Return [X, Y] of the center of cell containing provided text 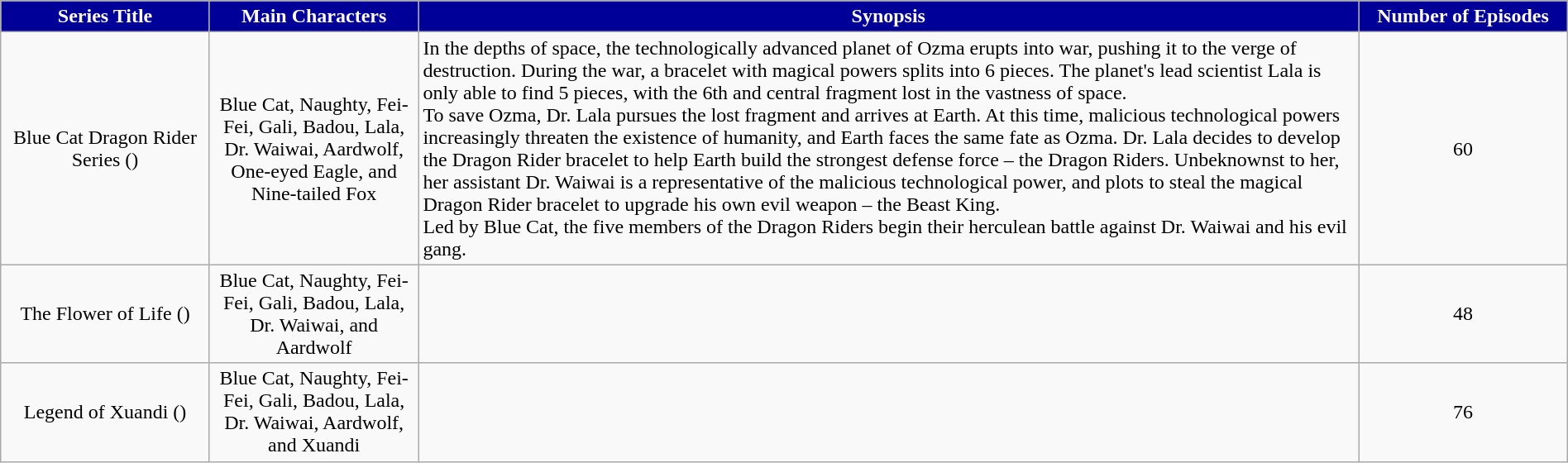
Synopsis [888, 17]
Blue Cat, Naughty, Fei-Fei, Gali, Badou, Lala, Dr. Waiwai, Aardwolf, and Xuandi [314, 412]
Number of Episodes [1464, 17]
48 [1464, 314]
Blue Cat, Naughty, Fei-Fei, Gali, Badou, Lala, Dr. Waiwai, Aardwolf, One-eyed Eagle, and Nine-tailed Fox [314, 149]
60 [1464, 149]
76 [1464, 412]
Blue Cat Dragon Rider Series () [106, 149]
Series Title [106, 17]
Main Characters [314, 17]
Legend of Xuandi () [106, 412]
Blue Cat, Naughty, Fei-Fei, Gali, Badou, Lala, Dr. Waiwai, and Aardwolf [314, 314]
The Flower of Life () [106, 314]
